Pinpoint the cell where the given text exists, returning its [x, y] midpoint coordinate. 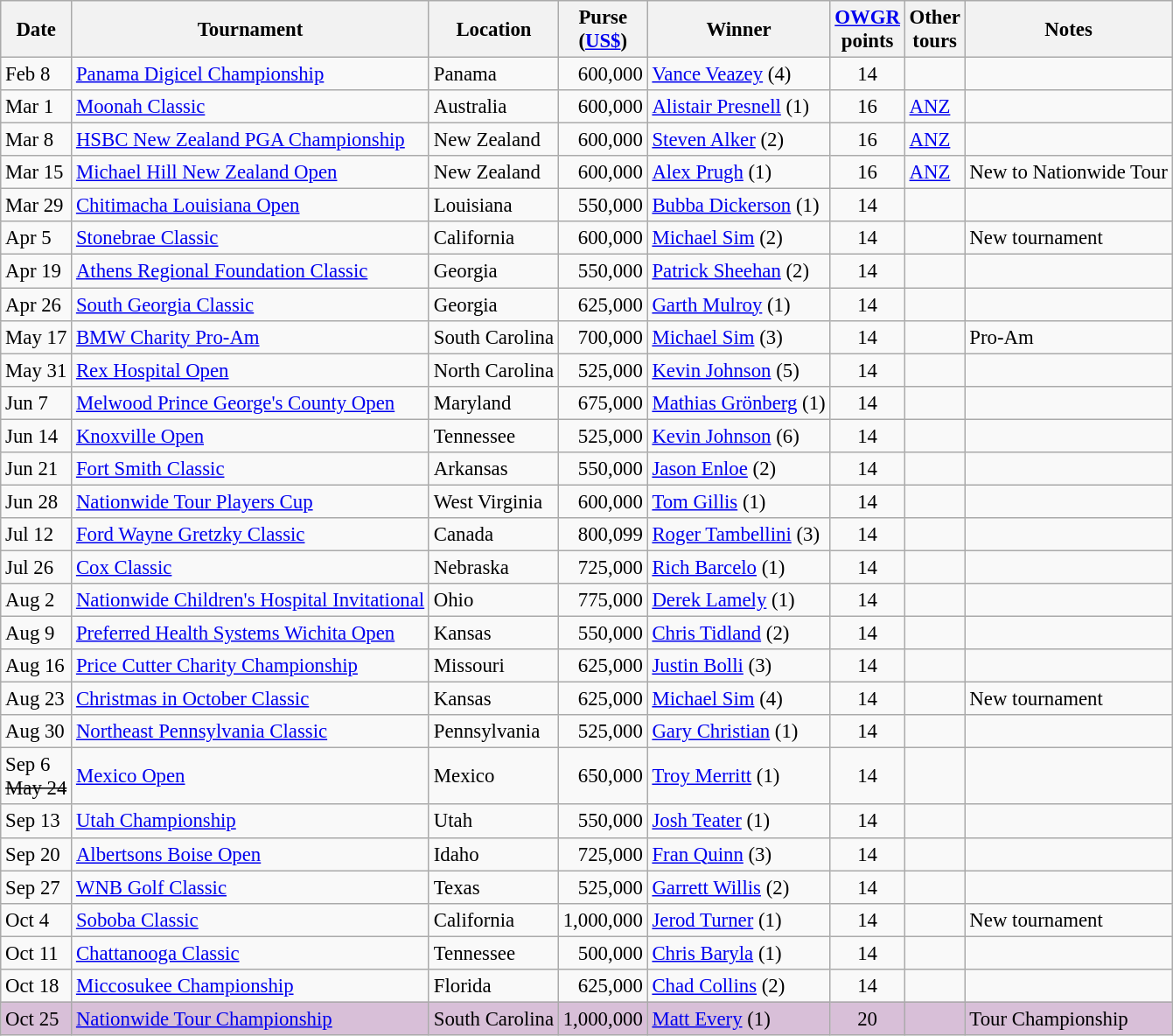
Matt Every (1) [738, 1018]
Chitimacha Louisiana Open [250, 206]
Oct 4 [37, 920]
Pro-Am [1069, 337]
Rex Hospital Open [250, 370]
Florida [493, 986]
Aug 23 [37, 699]
Jerod Turner (1) [738, 920]
Nebraska [493, 567]
Arkansas [493, 469]
Sep 20 [37, 854]
Oct 18 [37, 986]
Patrick Sheehan (2) [738, 271]
Apr 19 [37, 271]
Michael Hill New Zealand Open [250, 172]
Canada [493, 535]
Chattanooga Classic [250, 953]
Michael Sim (2) [738, 239]
800,099 [603, 535]
Melwood Prince George's County Open [250, 402]
Mathias Grönberg (1) [738, 402]
Jason Enloe (2) [738, 469]
Oct 25 [37, 1018]
Oct 11 [37, 953]
Jul 26 [37, 567]
Soboba Classic [250, 920]
700,000 [603, 337]
Knoxville Open [250, 436]
Location [493, 30]
Ohio [493, 600]
Justin Bolli (3) [738, 666]
May 17 [37, 337]
Jul 12 [37, 535]
Pennsylvania [493, 731]
Garth Mulroy (1) [738, 304]
Troy Merritt (1) [738, 777]
Tour Championship [1069, 1018]
Northeast Pennsylvania Classic [250, 731]
Fort Smith Classic [250, 469]
Michael Sim (3) [738, 337]
Mexico [493, 777]
Australia [493, 107]
Chris Baryla (1) [738, 953]
Jun 14 [37, 436]
Price Cutter Charity Championship [250, 666]
Nationwide Tour Championship [250, 1018]
Texas [493, 887]
Moonah Classic [250, 107]
Nationwide Children's Hospital Invitational [250, 600]
Aug 2 [37, 600]
Othertours [934, 30]
Christmas in October Classic [250, 699]
OWGRpoints [868, 30]
Kevin Johnson (6) [738, 436]
Winner [738, 30]
Date [37, 30]
WNB Golf Classic [250, 887]
Missouri [493, 666]
Utah Championship [250, 822]
Jun 28 [37, 501]
Chris Tidland (2) [738, 633]
Vance Veazey (4) [738, 74]
Tournament [250, 30]
Maryland [493, 402]
Aug 16 [37, 666]
Mar 29 [37, 206]
Garrett Willis (2) [738, 887]
West Virginia [493, 501]
Notes [1069, 30]
Roger Tambellini (3) [738, 535]
Jun 21 [37, 469]
Jun 7 [37, 402]
Gary Christian (1) [738, 731]
Josh Teater (1) [738, 822]
Tom Gillis (1) [738, 501]
Kevin Johnson (5) [738, 370]
Mar 8 [37, 140]
Utah [493, 822]
New to Nationwide Tour [1069, 172]
Rich Barcelo (1) [738, 567]
Louisiana [493, 206]
Feb 8 [37, 74]
Purse(US$) [603, 30]
Stonebrae Classic [250, 239]
Cox Classic [250, 567]
Alistair Presnell (1) [738, 107]
Preferred Health Systems Wichita Open [250, 633]
Chad Collins (2) [738, 986]
Alex Prugh (1) [738, 172]
Panama Digicel Championship [250, 74]
Miccosukee Championship [250, 986]
Idaho [493, 854]
Albertsons Boise Open [250, 854]
North Carolina [493, 370]
BMW Charity Pro-Am [250, 337]
20 [868, 1018]
Sep 13 [37, 822]
Aug 9 [37, 633]
South Georgia Classic [250, 304]
Mar 15 [37, 172]
Apr 5 [37, 239]
Apr 26 [37, 304]
Ford Wayne Gretzky Classic [250, 535]
Steven Alker (2) [738, 140]
Mar 1 [37, 107]
Michael Sim (4) [738, 699]
Mexico Open [250, 777]
Panama [493, 74]
May 31 [37, 370]
Bubba Dickerson (1) [738, 206]
Athens Regional Foundation Classic [250, 271]
Sep 27 [37, 887]
500,000 [603, 953]
650,000 [603, 777]
Aug 30 [37, 731]
Derek Lamely (1) [738, 600]
Nationwide Tour Players Cup [250, 501]
HSBC New Zealand PGA Championship [250, 140]
675,000 [603, 402]
775,000 [603, 600]
Sep 6May 24 [37, 777]
Fran Quinn (3) [738, 854]
